For the text-containing cell, return its midpoint in (x, y) coordinate format. 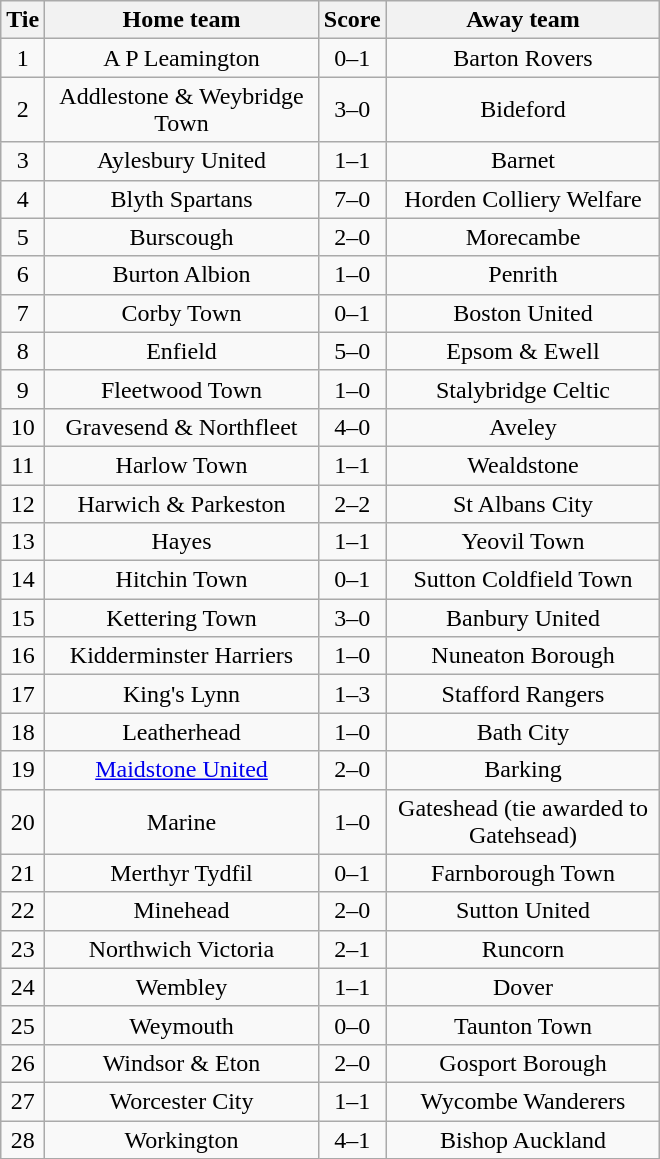
4–0 (352, 427)
18 (23, 732)
Blyth Spartans (182, 199)
0–0 (352, 1025)
26 (23, 1063)
Farnborough Town (523, 873)
Stafford Rangers (523, 694)
22 (23, 911)
Maidstone United (182, 770)
Gravesend & Northfleet (182, 427)
Barton Rovers (523, 58)
Merthyr Tydfil (182, 873)
Gateshead (tie awarded to Gatehsead) (523, 822)
Nuneaton Borough (523, 656)
Horden Colliery Welfare (523, 199)
27 (23, 1101)
Leatherhead (182, 732)
21 (23, 873)
Boston United (523, 313)
Northwich Victoria (182, 949)
St Albans City (523, 503)
28 (23, 1139)
Wembley (182, 987)
16 (23, 656)
11 (23, 465)
3 (23, 161)
Worcester City (182, 1101)
Hayes (182, 542)
Score (352, 20)
Morecambe (523, 237)
Burscough (182, 237)
Corby Town (182, 313)
5–0 (352, 351)
25 (23, 1025)
17 (23, 694)
24 (23, 987)
15 (23, 618)
Bideford (523, 110)
10 (23, 427)
1–3 (352, 694)
Gosport Borough (523, 1063)
2 (23, 110)
12 (23, 503)
Kettering Town (182, 618)
7–0 (352, 199)
14 (23, 580)
Aylesbury United (182, 161)
Sutton Coldfield Town (523, 580)
Windsor & Eton (182, 1063)
Workington (182, 1139)
Harlow Town (182, 465)
Stalybridge Celtic (523, 389)
Weymouth (182, 1025)
4 (23, 199)
Enfield (182, 351)
Kidderminster Harriers (182, 656)
2–2 (352, 503)
Banbury United (523, 618)
Tie (23, 20)
Marine (182, 822)
8 (23, 351)
Wealdstone (523, 465)
Burton Albion (182, 275)
19 (23, 770)
Wycombe Wanderers (523, 1101)
Yeovil Town (523, 542)
Away team (523, 20)
Runcorn (523, 949)
Minehead (182, 911)
Fleetwood Town (182, 389)
13 (23, 542)
Barking (523, 770)
Bishop Auckland (523, 1139)
Taunton Town (523, 1025)
4–1 (352, 1139)
Harwich & Parkeston (182, 503)
6 (23, 275)
5 (23, 237)
Home team (182, 20)
1 (23, 58)
20 (23, 822)
Penrith (523, 275)
King's Lynn (182, 694)
Epsom & Ewell (523, 351)
9 (23, 389)
23 (23, 949)
Aveley (523, 427)
2–1 (352, 949)
Hitchin Town (182, 580)
7 (23, 313)
Bath City (523, 732)
Dover (523, 987)
Barnet (523, 161)
A P Leamington (182, 58)
Addlestone & Weybridge Town (182, 110)
Sutton United (523, 911)
